Scan for the cell matching the given text and deliver its [X, Y] coordinate at center. 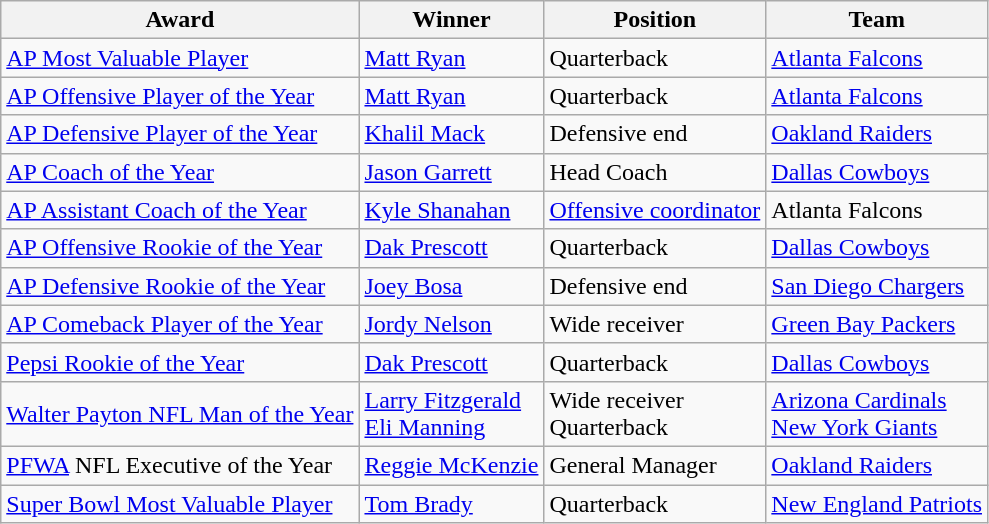
Wide receiverQuarterback [655, 414]
Team [877, 20]
Arizona CardinalsNew York Giants [877, 414]
Offensive coordinator [655, 210]
AP Most Valuable Player [180, 58]
AP Offensive Rookie of the Year [180, 248]
Jason Garrett [452, 172]
Kyle Shanahan [452, 210]
San Diego Chargers [877, 286]
AP Coach of the Year [180, 172]
AP Defensive Rookie of the Year [180, 286]
Larry FitzgeraldEli Manning [452, 414]
Pepsi Rookie of the Year [180, 362]
Walter Payton NFL Man of the Year [180, 414]
AP Comeback Player of the Year [180, 324]
Award [180, 20]
AP Assistant Coach of the Year [180, 210]
Joey Bosa [452, 286]
AP Defensive Player of the Year [180, 134]
New England Patriots [877, 503]
Wide receiver [655, 324]
Head Coach [655, 172]
Super Bowl Most Valuable Player [180, 503]
Winner [452, 20]
General Manager [655, 465]
Jordy Nelson [452, 324]
PFWA NFL Executive of the Year [180, 465]
Green Bay Packers [877, 324]
Tom Brady [452, 503]
Reggie McKenzie [452, 465]
Position [655, 20]
Khalil Mack [452, 134]
AP Offensive Player of the Year [180, 96]
